Provide the (x, y) coordinate of the cell's center where the given text is located.  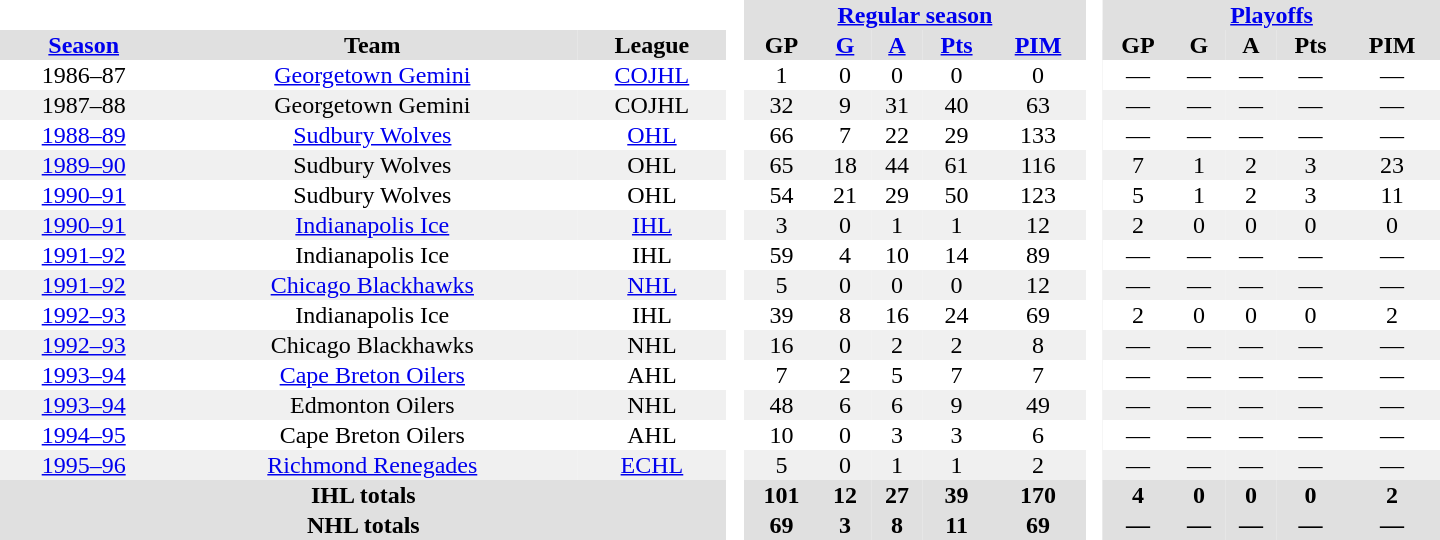
Edmonton Oilers (372, 405)
32 (782, 105)
66 (782, 135)
14 (956, 255)
27 (897, 495)
65 (782, 165)
IHL totals (364, 495)
18 (845, 165)
22 (897, 135)
116 (1038, 165)
Season (84, 45)
44 (897, 165)
61 (956, 165)
1986–87 (84, 75)
48 (782, 405)
Richmond Renegades (372, 465)
24 (956, 315)
21 (845, 195)
NHL totals (364, 525)
63 (1038, 105)
1987–88 (84, 105)
59 (782, 255)
50 (956, 195)
49 (1038, 405)
Playoffs (1272, 15)
133 (1038, 135)
123 (1038, 195)
1995–96 (84, 465)
101 (782, 495)
1994–95 (84, 435)
23 (1392, 165)
40 (956, 105)
89 (1038, 255)
ECHL (652, 465)
170 (1038, 495)
Regular season (915, 15)
1989–90 (84, 165)
1988–89 (84, 135)
54 (782, 195)
Team (372, 45)
League (652, 45)
31 (897, 105)
